Locate the cell with the specified text and output its [x, y] center coordinate. 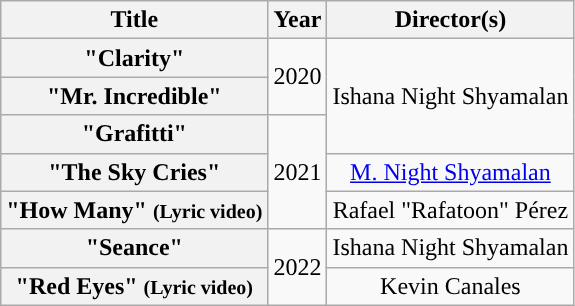
Rafael "Rafatoon" Pérez [450, 210]
"How Many" (Lyric video) [134, 210]
"The Sky Cries" [134, 172]
Director(s) [450, 20]
2020 [298, 77]
"Grafitti" [134, 134]
2021 [298, 172]
"Clarity" [134, 58]
"Red Eyes" (Lyric video) [134, 286]
2022 [298, 267]
M. Night Shyamalan [450, 172]
Title [134, 20]
"Seance" [134, 248]
Year [298, 20]
Kevin Canales [450, 286]
"Mr. Incredible" [134, 96]
